Capture the cell that displays the provided text and extract its [X, Y] central coordinate. 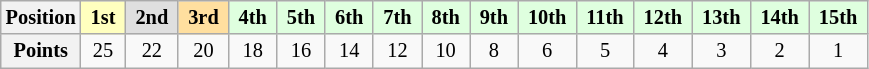
11th [604, 17]
15th [838, 17]
14 [349, 51]
13th [721, 17]
8th [446, 17]
1 [838, 51]
2 [779, 51]
7th [397, 17]
8 [494, 51]
12 [397, 51]
14th [779, 17]
25 [104, 51]
10th [547, 17]
5 [604, 51]
Position [41, 17]
16 [301, 51]
1st [104, 17]
22 [152, 51]
9th [494, 17]
18 [253, 51]
6 [547, 51]
3rd [203, 17]
20 [203, 51]
4th [253, 17]
Points [41, 51]
3 [721, 51]
2nd [152, 17]
6th [349, 17]
5th [301, 17]
10 [446, 51]
4 [663, 51]
12th [663, 17]
